Search for the cell housing the specified text and yield its [X, Y] center coordinate. 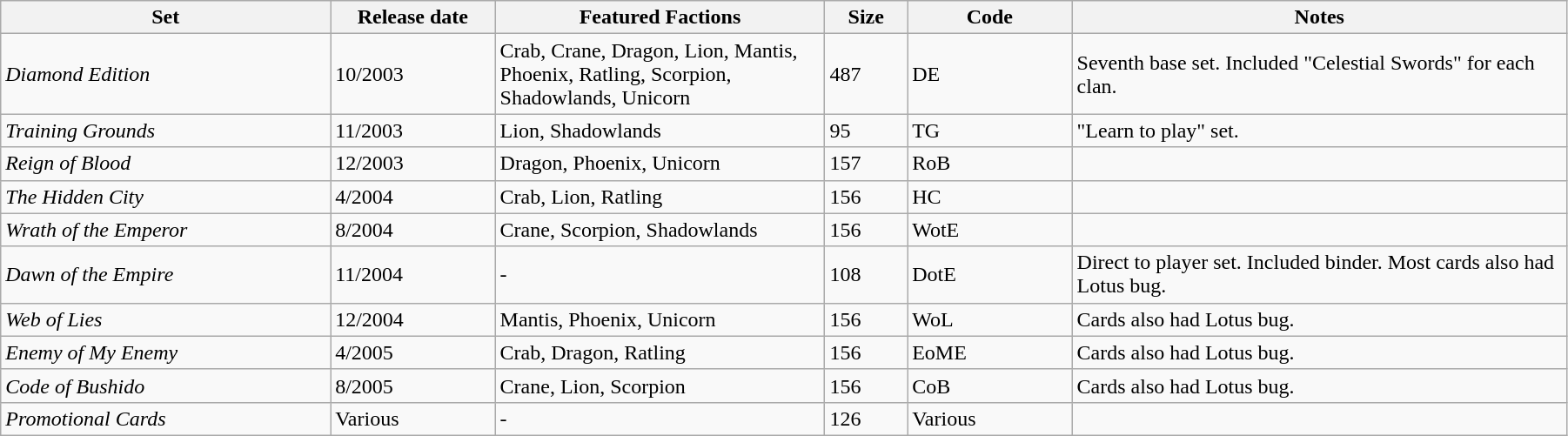
RoB [990, 164]
CoB [990, 386]
11/2004 [412, 275]
Reign of Blood [165, 164]
Featured Factions [660, 17]
DotE [990, 275]
WoL [990, 319]
108 [867, 275]
Wrath of the Emperor [165, 230]
Promotional Cards [165, 419]
Set [165, 17]
Web of Lies [165, 319]
4/2004 [412, 197]
Size [867, 17]
Crane, Lion, Scorpion [660, 386]
"Learn to play" set. [1319, 131]
12/2004 [412, 319]
Dragon, Phoenix, Unicorn [660, 164]
10/2003 [412, 74]
DE [990, 74]
Crab, Crane, Dragon, Lion, Mantis, Phoenix, Ratling, Scorpion, Shadowlands, Unicorn [660, 74]
Release date [412, 17]
Direct to player set. Included binder. Most cards also had Lotus bug. [1319, 275]
11/2003 [412, 131]
8/2004 [412, 230]
Crane, Scorpion, Shadowlands [660, 230]
Crab, Dragon, Ratling [660, 352]
487 [867, 74]
8/2005 [412, 386]
Training Grounds [165, 131]
EoME [990, 352]
4/2005 [412, 352]
Code of Bushido [165, 386]
95 [867, 131]
Enemy of My Enemy [165, 352]
HC [990, 197]
Lion, Shadowlands [660, 131]
Dawn of the Empire [165, 275]
TG [990, 131]
126 [867, 419]
12/2003 [412, 164]
Seventh base set. Included "Celestial Swords" for each clan. [1319, 74]
WotE [990, 230]
Crab, Lion, Ratling [660, 197]
Mantis, Phoenix, Unicorn [660, 319]
Notes [1319, 17]
The Hidden City [165, 197]
Diamond Edition [165, 74]
Code [990, 17]
157 [867, 164]
